For the text-containing cell, return its midpoint in [x, y] coordinate format. 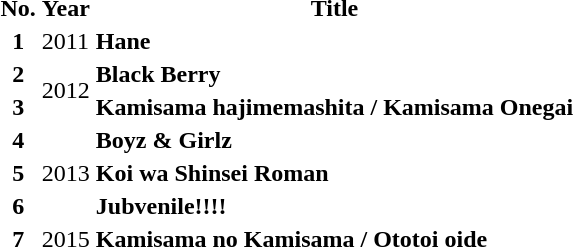
2011 [66, 41]
2012 [66, 90]
2013 [66, 173]
